For the text-containing cell, return its midpoint in [X, Y] coordinate format. 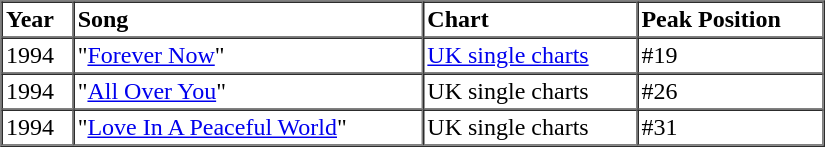
#26 [730, 92]
#19 [730, 56]
Year [38, 20]
Peak Position [730, 20]
"All Over You" [248, 92]
Chart [530, 20]
Song [248, 20]
#31 [730, 128]
"Forever Now" [248, 56]
"Love In A Peaceful World" [248, 128]
